Detect which cell encompasses the target text, then output its (x, y) center coordinate. 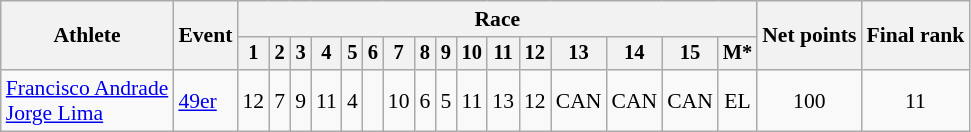
100 (809, 100)
Event (205, 36)
EL (738, 100)
Race (497, 19)
Athlete (88, 36)
3 (300, 54)
M* (738, 54)
Final rank (915, 36)
2 (280, 54)
1 (253, 54)
Francisco AndradeJorge Lima (88, 100)
15 (690, 54)
8 (426, 54)
49er (205, 100)
14 (634, 54)
Net points (809, 36)
